Search for the cell housing the specified text and yield its [X, Y] center coordinate. 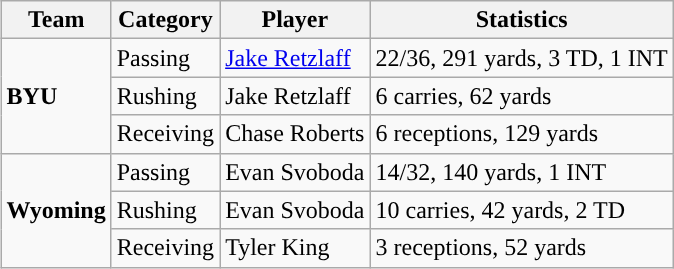
Player [295, 20]
3 receptions, 52 yards [522, 248]
Tyler King [295, 248]
14/32, 140 yards, 1 INT [522, 172]
22/36, 291 yards, 3 TD, 1 INT [522, 58]
Wyoming [56, 210]
Chase Roberts [295, 134]
Statistics [522, 20]
6 receptions, 129 yards [522, 134]
BYU [56, 96]
6 carries, 62 yards [522, 96]
Category [165, 20]
Team [56, 20]
10 carries, 42 yards, 2 TD [522, 210]
